Determine the [X, Y] coordinate at the center of the cell enclosing the given text.  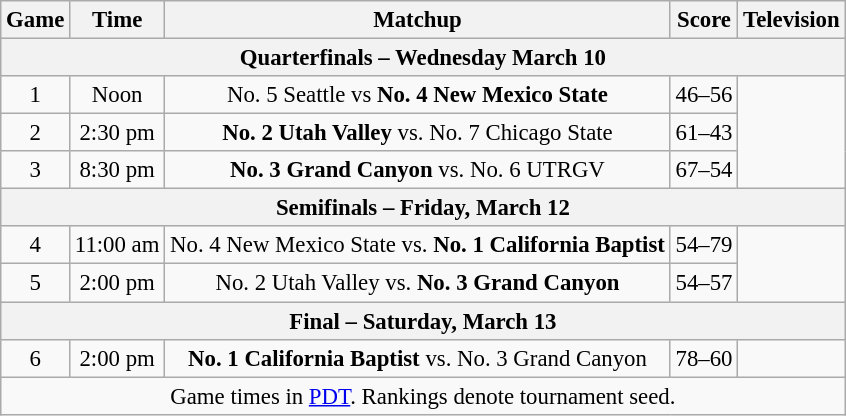
No. 1 California Baptist vs. No. 3 Grand Canyon [418, 358]
4 [36, 245]
11:00 am [118, 245]
54–79 [704, 245]
Game [36, 20]
No. 2 Utah Valley vs. No. 7 Chicago State [418, 133]
54–57 [704, 283]
8:30 pm [118, 170]
2:30 pm [118, 133]
3 [36, 170]
No. 4 New Mexico State vs. No. 1 California Baptist [418, 245]
No. 2 Utah Valley vs. No. 3 Grand Canyon [418, 283]
1 [36, 95]
67–54 [704, 170]
Television [792, 20]
Time [118, 20]
Game times in PDT. Rankings denote tournament seed. [423, 396]
Score [704, 20]
Semifinals – Friday, March 12 [423, 208]
46–56 [704, 95]
Final – Saturday, March 13 [423, 321]
Quarterfinals – Wednesday March 10 [423, 58]
78–60 [704, 358]
Matchup [418, 20]
61–43 [704, 133]
No. 5 Seattle vs No. 4 New Mexico State [418, 95]
Noon [118, 95]
No. 3 Grand Canyon vs. No. 6 UTRGV [418, 170]
5 [36, 283]
6 [36, 358]
2 [36, 133]
